Determine the (X, Y) coordinate at the center of the cell enclosing the given text.  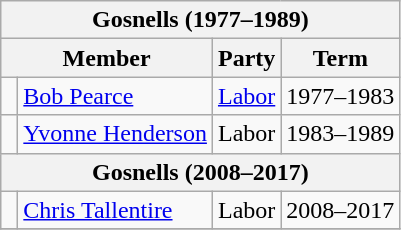
Gosnells (1977–1989) (200, 20)
Party (246, 58)
1977–1983 (340, 96)
Gosnells (2008–2017) (200, 172)
1983–1989 (340, 134)
Member (107, 58)
Bob Pearce (116, 96)
Term (340, 58)
Chris Tallentire (116, 210)
2008–2017 (340, 210)
Yvonne Henderson (116, 134)
